Return the (x, y) coordinate for the center point of the cell that contains the specified text.  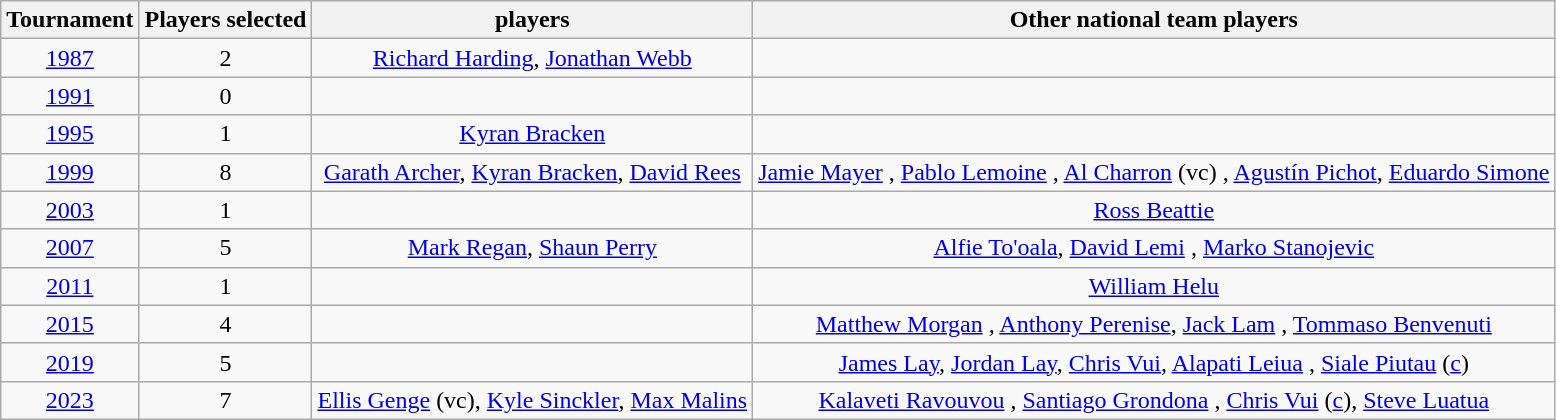
2023 (70, 400)
Mark Regan, Shaun Perry (532, 248)
Players selected (226, 20)
Garath Archer, Kyran Bracken, David Rees (532, 172)
1999 (70, 172)
Ellis Genge (vc), Kyle Sinckler, Max Malins (532, 400)
2015 (70, 324)
2007 (70, 248)
Matthew Morgan , Anthony Perenise, Jack Lam , Tommaso Benvenuti (1154, 324)
players (532, 20)
William Helu (1154, 286)
2019 (70, 362)
Other national team players (1154, 20)
7 (226, 400)
Tournament (70, 20)
1991 (70, 96)
1995 (70, 134)
1987 (70, 58)
Richard Harding, Jonathan Webb (532, 58)
Ross Beattie (1154, 210)
4 (226, 324)
Kyran Bracken (532, 134)
0 (226, 96)
8 (226, 172)
2003 (70, 210)
2 (226, 58)
Jamie Mayer , Pablo Lemoine , Al Charron (vc) , Agustín Pichot, Eduardo Simone (1154, 172)
2011 (70, 286)
Kalaveti Ravouvou , Santiago Grondona , Chris Vui (c), Steve Luatua (1154, 400)
James Lay, Jordan Lay, Chris Vui, Alapati Leiua , Siale Piutau (c) (1154, 362)
Alfie To'oala, David Lemi , Marko Stanojevic (1154, 248)
